Search for the cell housing the specified text and yield its [X, Y] center coordinate. 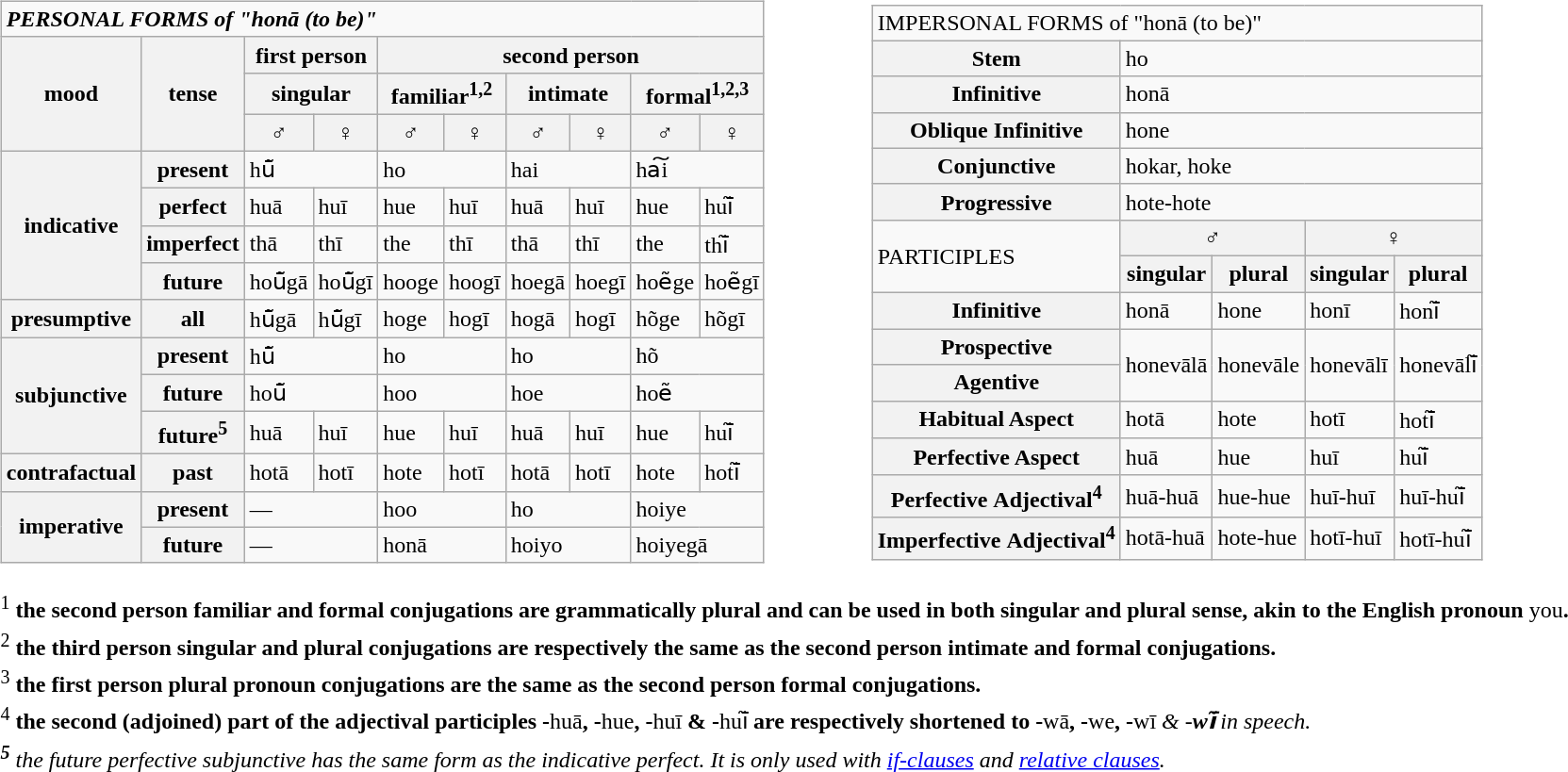
Perfective Adjectival4 [996, 496]
hoge [411, 319]
hogā [537, 319]
IMPERSONAL FORMS of "honā (to be)" [1177, 23]
hoegī [601, 282]
first person [311, 55]
hai [568, 170]
hue-hue [1259, 496]
tense [193, 94]
hoegā [537, 282]
ha͠i [698, 170]
hotā-huā [1166, 539]
hokar, hoke [1301, 166]
indicative [71, 225]
familiar1,2 [441, 94]
imperative [71, 527]
hoẽ [698, 393]
hõgī [732, 319]
Habitual Aspect [996, 419]
hotī-huī̃ [1439, 539]
hoogī [474, 282]
hooge [411, 282]
hõ [698, 356]
PERSONAL FORMS of "honā (to be)" [383, 19]
past [193, 472]
Conjunctive [996, 166]
hoe [568, 393]
Progressive [996, 202]
hotī-huī [1350, 539]
honevāle [1259, 365]
huī-huī̃ [1439, 496]
honevālā [1166, 365]
thī̃ [732, 244]
hote-hote [1301, 202]
hoū̃gā [279, 282]
hõge [666, 319]
formal1,2,3 [698, 94]
contrafactual [71, 472]
hoū̃ [311, 393]
Agentive [996, 383]
Perfective Aspect [996, 457]
hoū̃gī [345, 282]
Oblique Infinitive [996, 130]
hoiyegā [698, 545]
intimate [568, 94]
imperfect [193, 244]
subjunctive [71, 396]
PARTICIPLES [996, 255]
second person [571, 55]
hote-hue [1259, 539]
hū̃gā [279, 319]
hoẽgī [732, 282]
hū̃gī [345, 319]
perfect [193, 207]
hoiyo [568, 545]
mood [71, 94]
honī [1350, 311]
honevālī [1350, 365]
hoiye [698, 509]
huī-huī [1350, 496]
huā-huā [1166, 496]
honī̃ [1439, 311]
honevālī̃ [1439, 365]
Imperfective Adjectival4 [996, 539]
presumptive [71, 319]
hoẽge [666, 282]
Prospective [996, 347]
Stem [996, 58]
all [193, 319]
future5 [193, 434]
